For the text-containing cell, return its midpoint in (x, y) coordinate format. 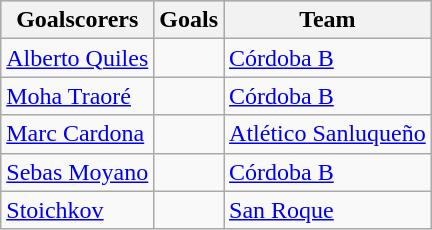
Atlético Sanluqueño (328, 134)
Sebas Moyano (78, 172)
San Roque (328, 210)
Goalscorers (78, 20)
Moha Traoré (78, 96)
Goals (189, 20)
Team (328, 20)
Marc Cardona (78, 134)
Alberto Quiles (78, 58)
Stoichkov (78, 210)
